Scan for the cell matching the given text and deliver its [x, y] coordinate at center. 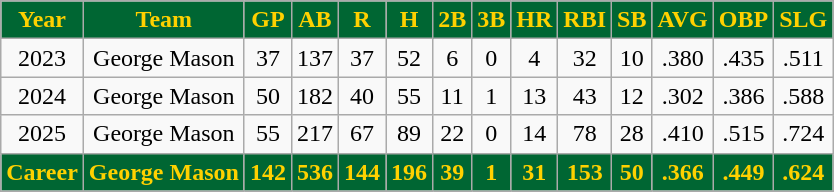
3B [492, 20]
89 [410, 134]
.449 [743, 172]
.724 [804, 134]
2B [452, 20]
.515 [743, 134]
153 [585, 172]
196 [410, 172]
.366 [682, 172]
67 [362, 134]
39 [452, 172]
R [362, 20]
.380 [682, 58]
OBP [743, 20]
2023 [42, 58]
GP [268, 20]
28 [632, 134]
2025 [42, 134]
22 [452, 134]
.624 [804, 172]
.302 [682, 96]
78 [585, 134]
52 [410, 58]
4 [534, 58]
Year [42, 20]
Team [164, 20]
.410 [682, 134]
AVG [682, 20]
HR [534, 20]
.511 [804, 58]
SLG [804, 20]
.435 [743, 58]
10 [632, 58]
2024 [42, 96]
Career [42, 172]
536 [314, 172]
.386 [743, 96]
11 [452, 96]
31 [534, 172]
H [410, 20]
RBI [585, 20]
.588 [804, 96]
137 [314, 58]
SB [632, 20]
43 [585, 96]
13 [534, 96]
AB [314, 20]
6 [452, 58]
14 [534, 134]
182 [314, 96]
40 [362, 96]
217 [314, 134]
12 [632, 96]
142 [268, 172]
144 [362, 172]
32 [585, 58]
